Output the (x, y) coordinate of the center of the cell containing the given text.  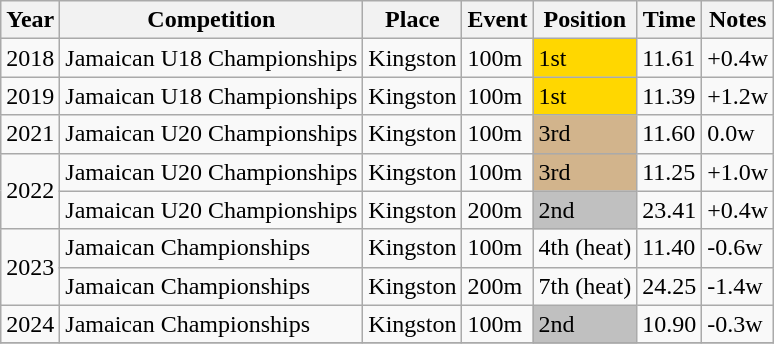
23.41 (670, 210)
2022 (30, 191)
2024 (30, 324)
0.0w (738, 134)
11.61 (670, 58)
-1.4w (738, 286)
Event (498, 20)
Notes (738, 20)
-0.3w (738, 324)
+1.0w (738, 172)
-0.6w (738, 248)
2023 (30, 267)
2019 (30, 96)
+1.2w (738, 96)
Year (30, 20)
11.39 (670, 96)
Place (412, 20)
24.25 (670, 286)
11.25 (670, 172)
2021 (30, 134)
10.90 (670, 324)
4th (heat) (585, 248)
11.60 (670, 134)
11.40 (670, 248)
Competition (212, 20)
Position (585, 20)
Time (670, 20)
7th (heat) (585, 286)
2018 (30, 58)
